From the cell containing the given text, extract its center point as [x, y] coordinate. 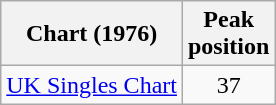
Peakposition [228, 34]
37 [228, 85]
Chart (1976) [92, 34]
UK Singles Chart [92, 85]
